Return the [X, Y] coordinate for the center point of the cell that contains the specified text.  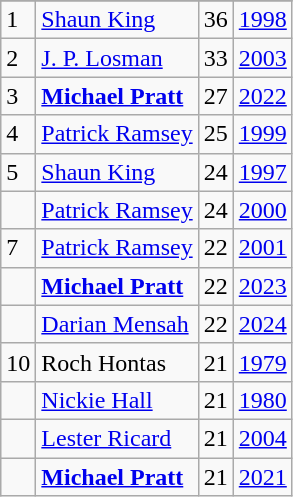
2001 [262, 248]
1980 [262, 400]
10 [18, 362]
4 [18, 134]
1998 [262, 20]
7 [18, 248]
36 [216, 20]
27 [216, 96]
2024 [262, 324]
3 [18, 96]
2 [18, 58]
33 [216, 58]
Roch Hontas [117, 362]
1 [18, 20]
2022 [262, 96]
1999 [262, 134]
1979 [262, 362]
Nickie Hall [117, 400]
2003 [262, 58]
1997 [262, 172]
2023 [262, 286]
5 [18, 172]
2004 [262, 438]
Lester Ricard [117, 438]
J. P. Losman [117, 58]
25 [216, 134]
2000 [262, 210]
2021 [262, 477]
Darian Mensah [117, 324]
